Find where the given text appears and provide that cell's center as (x, y) coordinate. 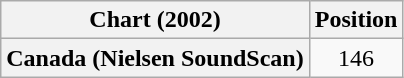
Position (356, 20)
146 (356, 58)
Canada (Nielsen SoundScan) (155, 58)
Chart (2002) (155, 20)
